Search for the cell housing the specified text and yield its (X, Y) center coordinate. 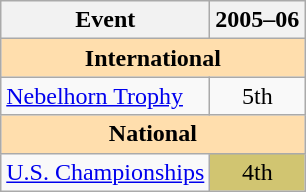
5th (258, 96)
Event (106, 20)
2005–06 (258, 20)
National (153, 134)
4th (258, 172)
Nebelhorn Trophy (106, 96)
U.S. Championships (106, 172)
International (153, 58)
